Pinpoint the cell where the given text exists, returning its (X, Y) midpoint coordinate. 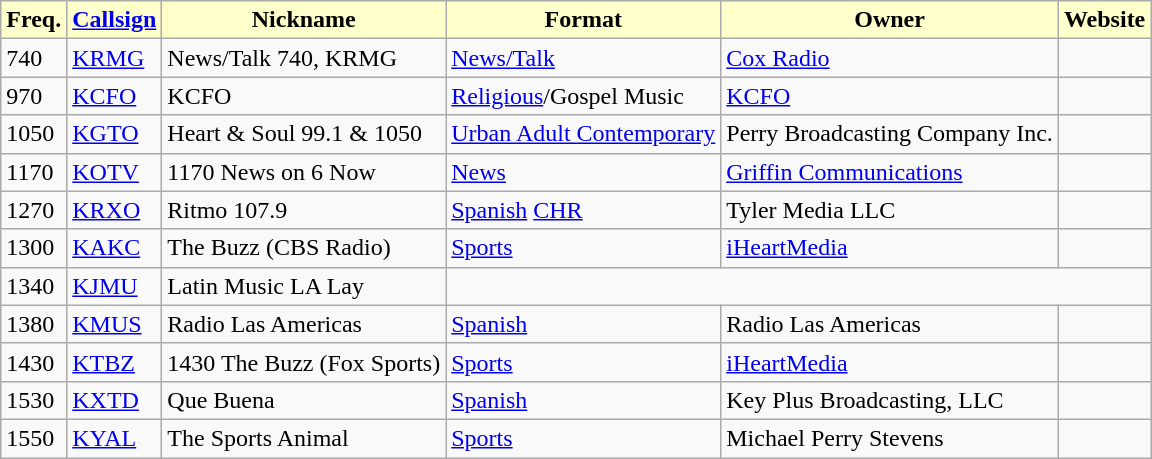
KYAL (114, 438)
Freq. (34, 20)
1050 (34, 134)
1430 The Buzz (Fox Sports) (304, 362)
KJMU (114, 286)
The Buzz (CBS Radio) (304, 248)
KAKC (114, 248)
1300 (34, 248)
Owner (890, 20)
Cox Radio (890, 58)
1430 (34, 362)
Urban Adult Contemporary (584, 134)
Religious/Gospel Music (584, 96)
KGTO (114, 134)
News/Talk 740, KRMG (304, 58)
KOTV (114, 172)
KRXO (114, 210)
Nickname (304, 20)
Spanish CHR (584, 210)
Ritmo 107.9 (304, 210)
Que Buena (304, 400)
Key Plus Broadcasting, LLC (890, 400)
740 (34, 58)
KXTD (114, 400)
The Sports Animal (304, 438)
Website (1104, 20)
1340 (34, 286)
Tyler Media LLC (890, 210)
Format (584, 20)
1550 (34, 438)
970 (34, 96)
1270 (34, 210)
Griffin Communications (890, 172)
KRMG (114, 58)
Callsign (114, 20)
Perry Broadcasting Company Inc. (890, 134)
Latin Music LA Lay (304, 286)
News (584, 172)
1170 News on 6 Now (304, 172)
News/Talk (584, 58)
Heart & Soul 99.1 & 1050 (304, 134)
1530 (34, 400)
KMUS (114, 324)
Michael Perry Stevens (890, 438)
KTBZ (114, 362)
1170 (34, 172)
1380 (34, 324)
